From the cell containing the given text, extract its center point as (X, Y) coordinate. 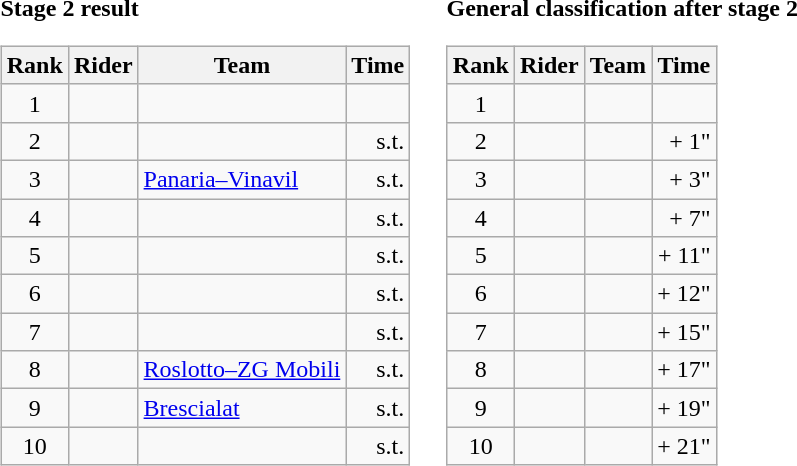
Roslotto–ZG Mobili (242, 370)
+ 12" (684, 294)
+ 21" (684, 446)
Brescialat (242, 408)
+ 11" (684, 256)
+ 3" (684, 179)
+ 19" (684, 408)
+ 15" (684, 332)
+ 1" (684, 141)
+ 7" (684, 217)
+ 17" (684, 370)
Panaria–Vinavil (242, 179)
